For the text-containing cell, return its midpoint in (X, Y) coordinate format. 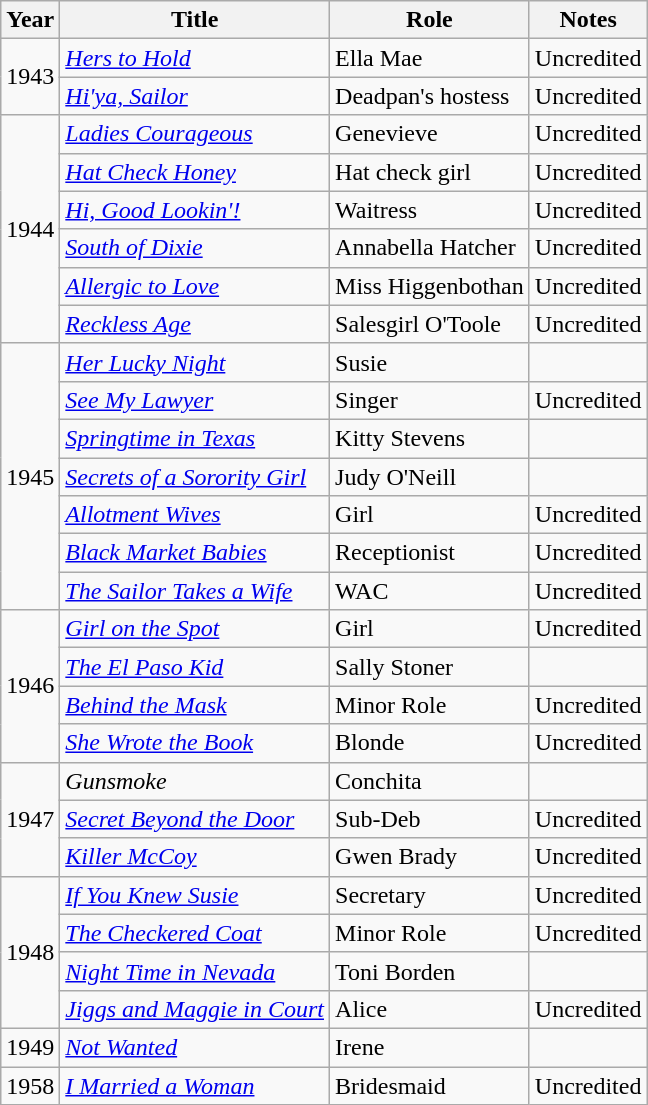
Role (430, 20)
See My Lawyer (195, 400)
Conchita (430, 781)
Salesgirl O'Toole (430, 324)
Kitty Stevens (430, 438)
Hat check girl (430, 172)
Springtime in Texas (195, 438)
The Sailor Takes a Wife (195, 591)
Sub-Deb (430, 819)
1947 (30, 819)
Not Wanted (195, 1047)
1958 (30, 1085)
Notes (588, 20)
Secret Beyond the Door (195, 819)
I Married a Woman (195, 1085)
Year (30, 20)
1943 (30, 77)
Hi'ya, Sailor (195, 96)
Jiggs and Maggie in Court (195, 1009)
Her Lucky Night (195, 362)
The Checkered Coat (195, 933)
Title (195, 20)
Deadpan's hostess (430, 96)
Bridesmaid (430, 1085)
Girl on the Spot (195, 629)
Alice (430, 1009)
1944 (30, 229)
1945 (30, 476)
Black Market Babies (195, 553)
Night Time in Nevada (195, 971)
Receptionist (430, 553)
Gunsmoke (195, 781)
1948 (30, 952)
Susie (430, 362)
Judy O'Neill (430, 477)
Annabella Hatcher (430, 248)
South of Dixie (195, 248)
Hat Check Honey (195, 172)
Hi, Good Lookin'! (195, 210)
Toni Borden (430, 971)
The El Paso Kid (195, 667)
Miss Higgenbothan (430, 286)
Killer McCoy (195, 857)
Gwen Brady (430, 857)
Reckless Age (195, 324)
Ella Mae (430, 58)
Secretary (430, 895)
Secrets of a Sorority Girl (195, 477)
Waitress (430, 210)
Singer (430, 400)
Sally Stoner (430, 667)
Irene (430, 1047)
Behind the Mask (195, 705)
Allotment Wives (195, 515)
1949 (30, 1047)
Ladies Courageous (195, 134)
Blonde (430, 743)
Hers to Hold (195, 58)
1946 (30, 686)
Genevieve (430, 134)
Allergic to Love (195, 286)
If You Knew Susie (195, 895)
WAC (430, 591)
She Wrote the Book (195, 743)
